Capture the cell that displays the provided text and extract its [X, Y] central coordinate. 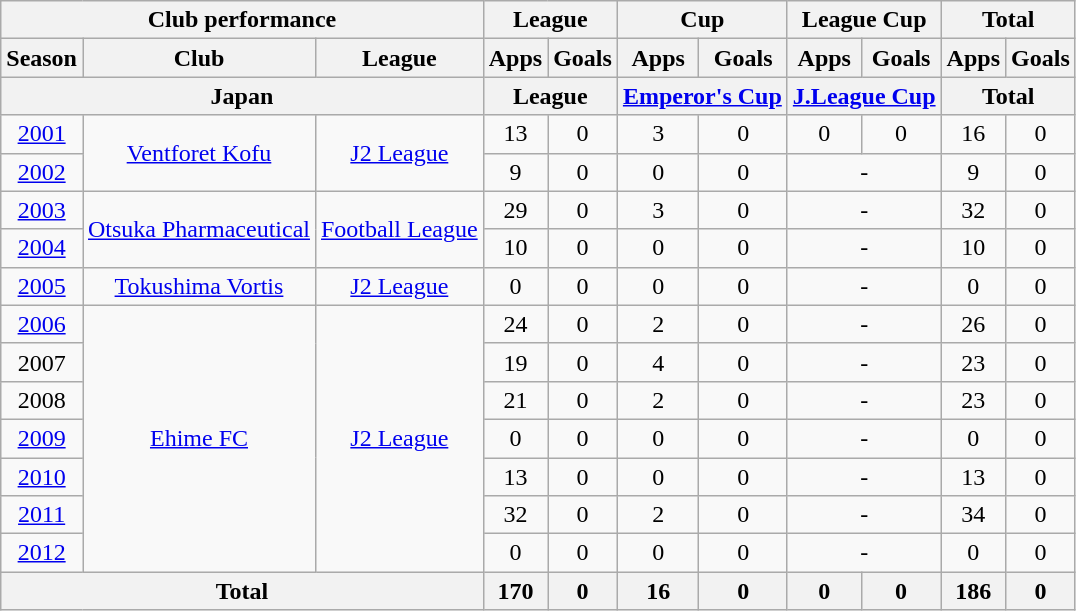
J.League Cup [864, 96]
2009 [42, 438]
Japan [242, 96]
2011 [42, 515]
19 [515, 362]
Ehime FC [198, 438]
2003 [42, 210]
League Cup [864, 20]
2007 [42, 362]
Season [42, 58]
2006 [42, 324]
Otsuka Pharmaceutical [198, 229]
Club performance [242, 20]
24 [515, 324]
170 [515, 591]
2002 [42, 172]
26 [973, 324]
Ventforet Kofu [198, 153]
2008 [42, 400]
21 [515, 400]
2012 [42, 553]
Club [198, 58]
2001 [42, 134]
2010 [42, 477]
186 [973, 591]
2005 [42, 286]
2004 [42, 248]
29 [515, 210]
4 [658, 362]
Emperor's Cup [702, 96]
Tokushima Vortis [198, 286]
Cup [702, 20]
34 [973, 515]
Football League [399, 229]
